Determine the [x, y] coordinate at the center of the cell enclosing the given text.  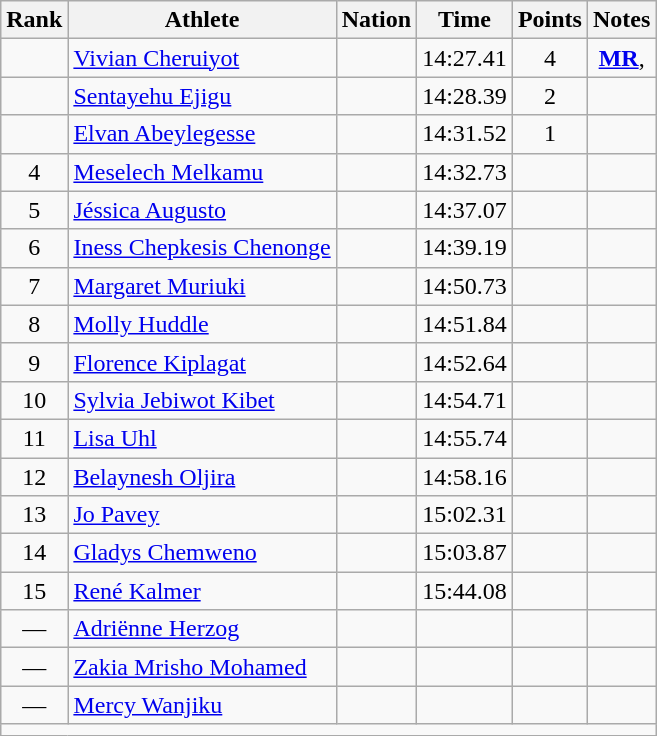
12 [34, 477]
14:50.73 [465, 286]
Florence Kiplagat [202, 362]
1 [550, 134]
Rank [34, 20]
9 [34, 362]
14:37.07 [465, 210]
Jéssica Augusto [202, 210]
Jo Pavey [202, 515]
14:31.52 [465, 134]
René Kalmer [202, 591]
Zakia Mrisho Mohamed [202, 667]
Points [550, 20]
Nation [376, 20]
14:52.64 [465, 362]
14:32.73 [465, 172]
14:28.39 [465, 96]
14:27.41 [465, 58]
10 [34, 400]
Sylvia Jebiwot Kibet [202, 400]
5 [34, 210]
14:58.16 [465, 477]
MR, [621, 58]
Meselech Melkamu [202, 172]
Notes [621, 20]
15:03.87 [465, 553]
14:55.74 [465, 438]
Margaret Muriuki [202, 286]
Molly Huddle [202, 324]
14 [34, 553]
Athlete [202, 20]
14:39.19 [465, 248]
8 [34, 324]
15:44.08 [465, 591]
14:54.71 [465, 400]
Vivian Cheruiyot [202, 58]
14:51.84 [465, 324]
11 [34, 438]
15:02.31 [465, 515]
Elvan Abeylegesse [202, 134]
Iness Chepkesis Chenonge [202, 248]
6 [34, 248]
Belaynesh Oljira [202, 477]
Sentayehu Ejigu [202, 96]
Gladys Chemweno [202, 553]
Lisa Uhl [202, 438]
7 [34, 286]
2 [550, 96]
15 [34, 591]
Time [465, 20]
Mercy Wanjiku [202, 705]
13 [34, 515]
Adriënne Herzog [202, 629]
